Locate the cell with the specified text and output its (x, y) center coordinate. 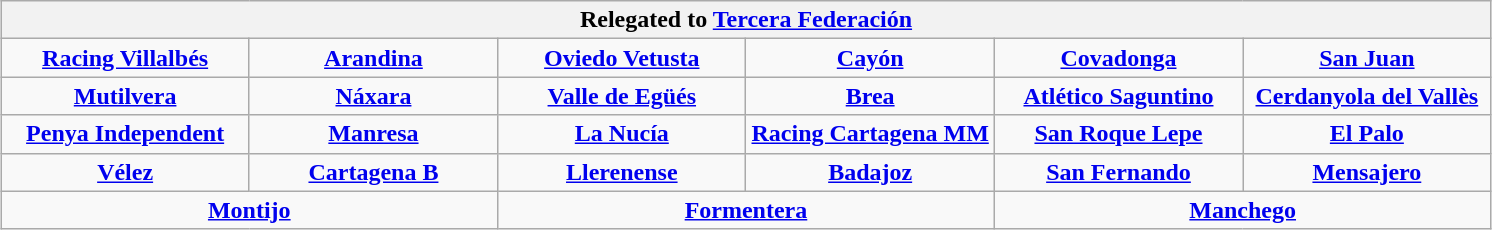
Llerenense (622, 172)
Cartagena B (373, 172)
Badajoz (870, 172)
Atlético Saguntino (1118, 96)
Cayón (870, 58)
El Palo (1367, 134)
Racing Villalbés (125, 58)
Arandina (373, 58)
Relegated to Tercera Federación (746, 20)
Manresa (373, 134)
Penya Independent (125, 134)
Covadonga (1118, 58)
Formentera (746, 210)
Náxara (373, 96)
Mutilvera (125, 96)
La Nucía (622, 134)
San Fernando (1118, 172)
Valle de Egüés (622, 96)
San Juan (1367, 58)
Oviedo Vetusta (622, 58)
Mensajero (1367, 172)
Manchego (1242, 210)
Racing Cartagena MM (870, 134)
Brea (870, 96)
San Roque Lepe (1118, 134)
Vélez (125, 172)
Montijo (250, 210)
Cerdanyola del Vallès (1367, 96)
